Return (X, Y) of the center of cell containing provided text 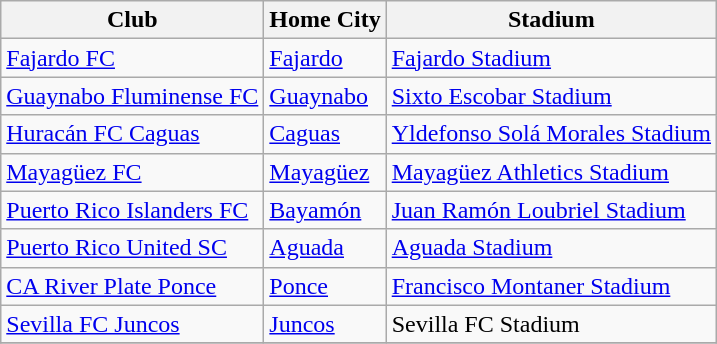
Juncos (325, 324)
Club (132, 20)
Sixto Escobar Stadium (551, 96)
Fajardo Stadium (551, 58)
Aguada Stadium (551, 248)
CA River Plate Ponce (132, 286)
Home City (325, 20)
Guaynabo (325, 96)
Ponce (325, 286)
Mayagüez Athletics Stadium (551, 172)
Mayagüez (325, 172)
Caguas (325, 134)
Sevilla FC Stadium (551, 324)
Juan Ramón Loubriel Stadium (551, 210)
Fajardo FC (132, 58)
Francisco Montaner Stadium (551, 286)
Stadium (551, 20)
Mayagüez FC (132, 172)
Yldefonso Solá Morales Stadium (551, 134)
Puerto Rico United SC (132, 248)
Sevilla FC Juncos (132, 324)
Guaynabo Fluminense FC (132, 96)
Bayamón (325, 210)
Aguada (325, 248)
Puerto Rico Islanders FC (132, 210)
Fajardo (325, 58)
Huracán FC Caguas (132, 134)
